Capture the cell that displays the provided text and extract its [x, y] central coordinate. 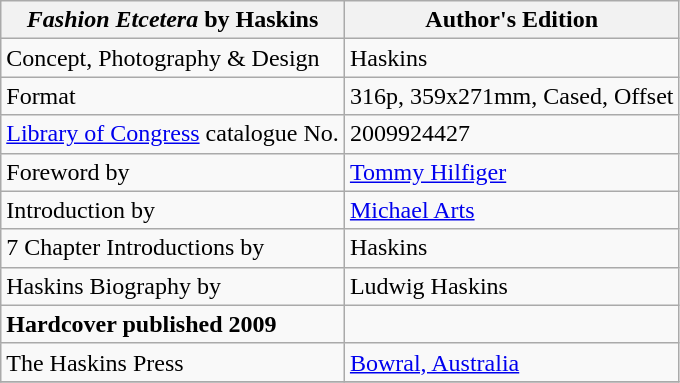
316p, 359x271mm, Cased, Offset [512, 96]
Hardcover published 2009 [173, 324]
Fashion Etcetera by Haskins [173, 20]
Ludwig Haskins [512, 286]
Tommy Hilfiger [512, 172]
Michael Arts [512, 210]
Author's Edition [512, 20]
The Haskins Press [173, 362]
Bowral, Australia [512, 362]
Format [173, 96]
7 Chapter Introductions by [173, 248]
Foreword by [173, 172]
Concept, Photography & Design [173, 58]
2009924427 [512, 134]
Introduction by [173, 210]
Haskins Biography by [173, 286]
Library of Congress catalogue No. [173, 134]
